Find where the given text appears and provide that cell's center as [X, Y] coordinate. 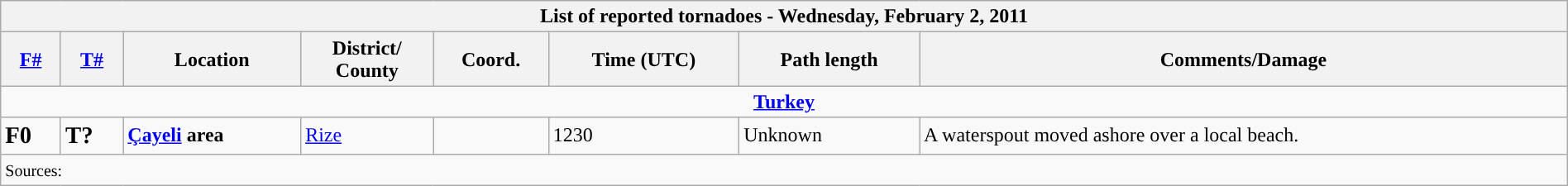
1230 [643, 136]
Time (UTC) [643, 60]
Turkey [784, 102]
Rize [367, 136]
Sources: [784, 169]
Çayeli area [212, 136]
List of reported tornadoes - Wednesday, February 2, 2011 [784, 17]
T# [91, 60]
F# [31, 60]
District/County [367, 60]
A waterspout moved ashore over a local beach. [1244, 136]
Comments/Damage [1244, 60]
Unknown [829, 136]
T? [91, 136]
Coord. [491, 60]
F0 [31, 136]
Location [212, 60]
Path length [829, 60]
